Detect which cell encompasses the target text, then output its (X, Y) center coordinate. 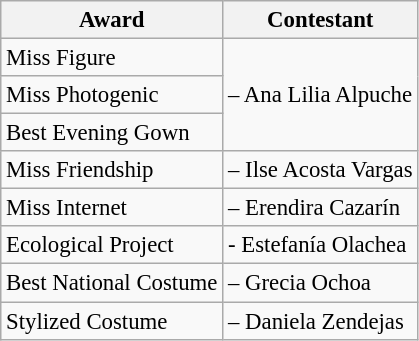
Contestant (320, 20)
Miss Figure (112, 58)
– Ana Lilia Alpuche (320, 96)
– Ilse Acosta Vargas (320, 170)
– Grecia Ochoa (320, 283)
Miss Photogenic (112, 95)
Miss Friendship (112, 170)
Award (112, 20)
Best National Costume (112, 283)
Best Evening Gown (112, 133)
- Estefanía Olachea (320, 245)
Ecological Project (112, 245)
Stylized Costume (112, 321)
– Erendira Cazarín (320, 208)
– Daniela Zendejas (320, 321)
Miss Internet (112, 208)
